Find where the given text appears and provide that cell's center as (X, Y) coordinate. 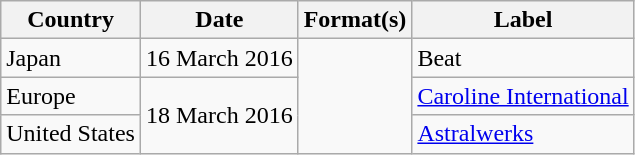
Country (71, 20)
Astralwerks (523, 134)
Format(s) (355, 20)
Beat (523, 58)
Japan (71, 58)
Date (219, 20)
Label (523, 20)
18 March 2016 (219, 115)
United States (71, 134)
16 March 2016 (219, 58)
Europe (71, 96)
Caroline International (523, 96)
